Scan for the cell matching the given text and deliver its (X, Y) coordinate at center. 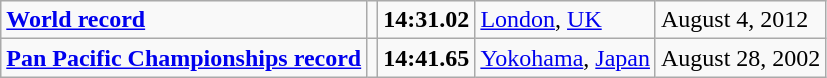
World record (184, 20)
August 4, 2012 (740, 20)
Pan Pacific Championships record (184, 58)
Yokohama, Japan (566, 58)
London, UK (566, 20)
August 28, 2002 (740, 58)
14:41.65 (426, 58)
14:31.02 (426, 20)
